Return [x, y] of the center of cell containing provided text 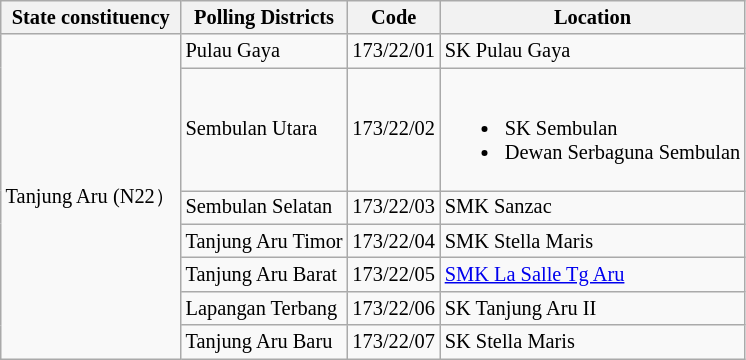
Tanjung Aru Baru [264, 342]
173/22/05 [393, 274]
SMK La Salle Tg Aru [592, 274]
Location [592, 17]
Sembulan Selatan [264, 207]
SMK Stella Maris [592, 241]
173/22/07 [393, 342]
Sembulan Utara [264, 129]
Lapangan Terbang [264, 308]
Polling Districts [264, 17]
SK Tanjung Aru II [592, 308]
173/22/02 [393, 129]
Tanjung Aru (N22） [91, 196]
173/22/04 [393, 241]
Pulau Gaya [264, 51]
SMK Sanzac [592, 207]
SK Pulau Gaya [592, 51]
Tanjung Aru Barat [264, 274]
Tanjung Aru Timor [264, 241]
SK Stella Maris [592, 342]
SK SembulanDewan Serbaguna Sembulan [592, 129]
173/22/01 [393, 51]
173/22/06 [393, 308]
Code [393, 17]
State constituency [91, 17]
173/22/03 [393, 207]
